Locate the cell with the specified text and output its [x, y] center coordinate. 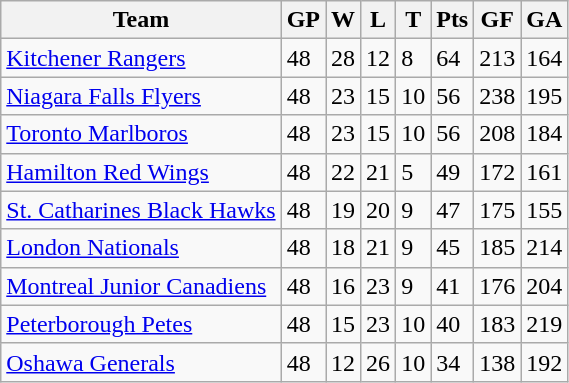
34 [452, 362]
GA [544, 20]
18 [344, 248]
GP [303, 20]
183 [498, 324]
Hamilton Red Wings [141, 172]
T [414, 20]
40 [452, 324]
GF [498, 20]
185 [498, 248]
28 [344, 58]
Montreal Junior Canadiens [141, 286]
47 [452, 210]
22 [344, 172]
St. Catharines Black Hawks [141, 210]
213 [498, 58]
London Nationals [141, 248]
208 [498, 134]
45 [452, 248]
26 [378, 362]
192 [544, 362]
Niagara Falls Flyers [141, 96]
214 [544, 248]
8 [414, 58]
Team [141, 20]
184 [544, 134]
155 [544, 210]
161 [544, 172]
41 [452, 286]
172 [498, 172]
Peterborough Petes [141, 324]
Pts [452, 20]
Oshawa Generals [141, 362]
19 [344, 210]
49 [452, 172]
W [344, 20]
64 [452, 58]
16 [344, 286]
175 [498, 210]
Toronto Marlboros [141, 134]
Kitchener Rangers [141, 58]
5 [414, 172]
L [378, 20]
138 [498, 362]
176 [498, 286]
204 [544, 286]
219 [544, 324]
164 [544, 58]
20 [378, 210]
238 [498, 96]
195 [544, 96]
